Find where the given text appears and provide that cell's center as [X, Y] coordinate. 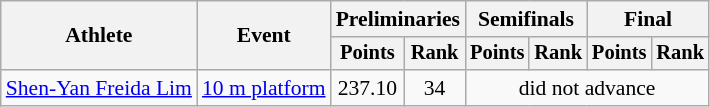
Preliminaries [398, 19]
Shen-Yan Freida Lim [99, 88]
Athlete [99, 36]
Final [648, 19]
10 m platform [264, 88]
Semifinals [526, 19]
did not advance [587, 88]
Event [264, 36]
237.10 [368, 88]
34 [434, 88]
